Output the [X, Y] coordinate of the center of the cell containing the given text.  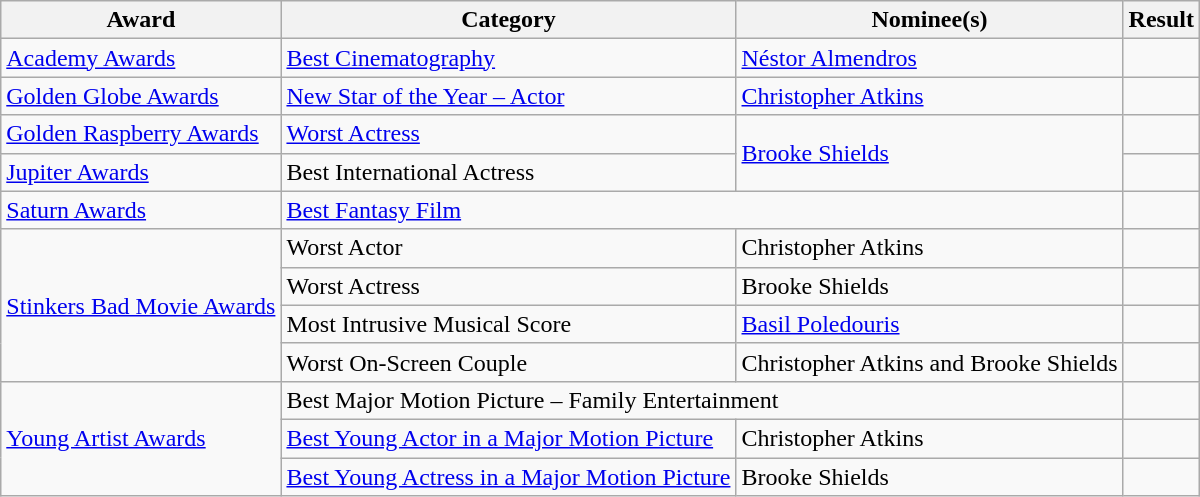
Best Cinematography [508, 58]
Golden Raspberry Awards [141, 134]
Young Artist Awards [141, 438]
Best Major Motion Picture – Family Entertainment [702, 400]
Jupiter Awards [141, 172]
Best Young Actor in a Major Motion Picture [508, 438]
Most Intrusive Musical Score [508, 324]
Result [1161, 20]
Golden Globe Awards [141, 96]
Category [508, 20]
Basil Poledouris [930, 324]
Nominee(s) [930, 20]
Stinkers Bad Movie Awards [141, 305]
New Star of the Year – Actor [508, 96]
Worst Actor [508, 248]
Christopher Atkins and Brooke Shields [930, 362]
Best International Actress [508, 172]
Saturn Awards [141, 210]
Award [141, 20]
Best Fantasy Film [702, 210]
Worst On-Screen Couple [508, 362]
Best Young Actress in a Major Motion Picture [508, 477]
Néstor Almendros [930, 58]
Academy Awards [141, 58]
